Provide the (X, Y) coordinate of the cell's center where the given text is located.  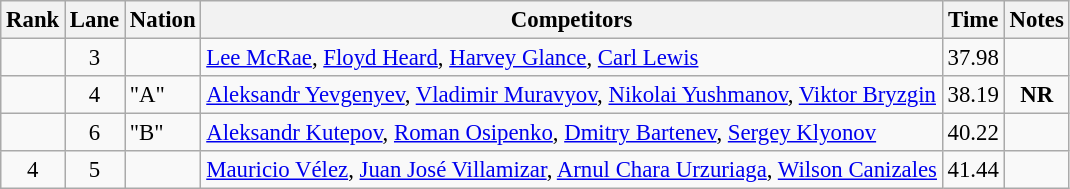
41.44 (973, 170)
Aleksandr Yevgenyev, Vladimir Muravyov, Nikolai Yushmanov, Viktor Bryzgin (572, 95)
3 (95, 58)
Time (973, 20)
"A" (163, 95)
Mauricio Vélez, Juan José Villamizar, Arnul Chara Urzuriaga, Wilson Canizales (572, 170)
Lee McRae, Floyd Heard, Harvey Glance, Carl Lewis (572, 58)
6 (95, 133)
NR (1036, 95)
38.19 (973, 95)
5 (95, 170)
Notes (1036, 20)
Aleksandr Kutepov, Roman Osipenko, Dmitry Bartenev, Sergey Klyonov (572, 133)
"B" (163, 133)
Nation (163, 20)
Rank (33, 20)
37.98 (973, 58)
40.22 (973, 133)
Competitors (572, 20)
Lane (95, 20)
